Return (x, y) of the center of cell containing provided text 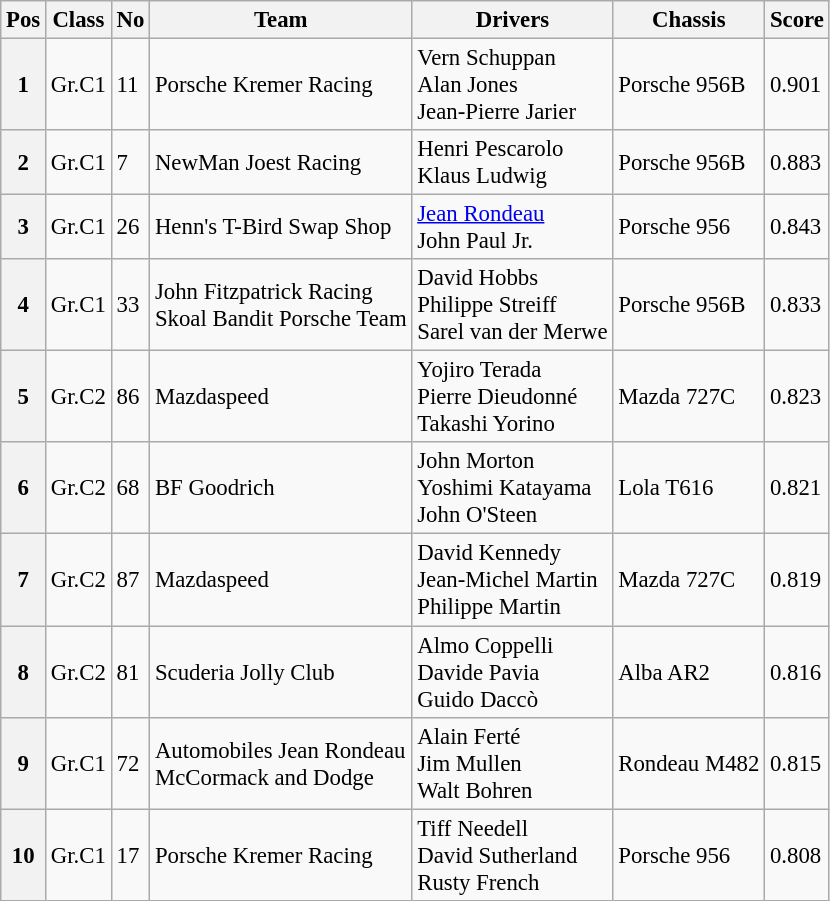
0.883 (798, 162)
0.833 (798, 305)
0.819 (798, 580)
0.821 (798, 488)
David Hobbs Philippe Streiff Sarel van der Merwe (512, 305)
3 (24, 228)
Rondeau M482 (689, 763)
81 (130, 672)
Jean Rondeau John Paul Jr. (512, 228)
8 (24, 672)
Alba AR2 (689, 672)
33 (130, 305)
10 (24, 855)
Henn's T-Bird Swap Shop (281, 228)
26 (130, 228)
Pos (24, 20)
0.815 (798, 763)
2 (24, 162)
86 (130, 397)
No (130, 20)
BF Goodrich (281, 488)
Vern Schuppan Alan Jones Jean-Pierre Jarier (512, 85)
Automobiles Jean Rondeau McCormack and Dodge (281, 763)
4 (24, 305)
1 (24, 85)
Tiff Needell David Sutherland Rusty French (512, 855)
NewMan Joest Racing (281, 162)
John Fitzpatrick Racing Skoal Bandit Porsche Team (281, 305)
0.823 (798, 397)
David Kennedy Jean-Michel Martin Philippe Martin (512, 580)
Yojiro Terada Pierre Dieudonné Takashi Yorino (512, 397)
0.843 (798, 228)
Lola T616 (689, 488)
0.808 (798, 855)
17 (130, 855)
9 (24, 763)
0.901 (798, 85)
Chassis (689, 20)
Scuderia Jolly Club (281, 672)
87 (130, 580)
Team (281, 20)
0.816 (798, 672)
11 (130, 85)
5 (24, 397)
Drivers (512, 20)
Alain Ferté Jim Mullen Walt Bohren (512, 763)
Henri Pescarolo Klaus Ludwig (512, 162)
Score (798, 20)
Class (79, 20)
6 (24, 488)
72 (130, 763)
68 (130, 488)
John Morton Yoshimi Katayama John O'Steen (512, 488)
Almo Coppelli Davide Pavia Guido Daccò (512, 672)
